Scan for the cell matching the given text and deliver its [X, Y] coordinate at center. 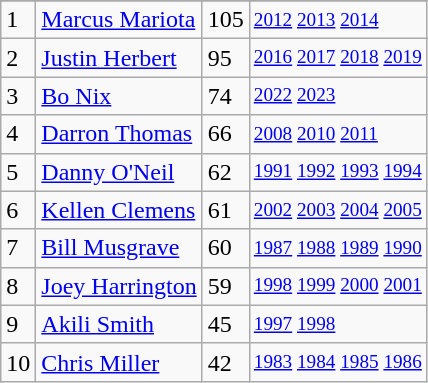
1 [18, 20]
8 [18, 286]
10 [18, 362]
Chris Miller [119, 362]
Kellen Clemens [119, 210]
Akili Smith [119, 324]
Bill Musgrave [119, 248]
7 [18, 248]
Joey Harrington [119, 286]
61 [226, 210]
95 [226, 58]
5 [18, 172]
Marcus Mariota [119, 20]
6 [18, 210]
1987 1988 1989 1990 [338, 248]
42 [226, 362]
2022 2023 [338, 96]
60 [226, 248]
9 [18, 324]
105 [226, 20]
Danny O'Neil [119, 172]
2012 2013 2014 [338, 20]
Darron Thomas [119, 134]
66 [226, 134]
2 [18, 58]
1991 1992 1993 1994 [338, 172]
1998 1999 2000 2001 [338, 286]
Justin Herbert [119, 58]
62 [226, 172]
Bo Nix [119, 96]
2002 2003 2004 2005 [338, 210]
3 [18, 96]
4 [18, 134]
59 [226, 286]
45 [226, 324]
1983 1984 1985 1986 [338, 362]
1997 1998 [338, 324]
2008 2010 2011 [338, 134]
74 [226, 96]
2016 2017 2018 2019 [338, 58]
